Scan for the cell matching the given text and deliver its [X, Y] coordinate at center. 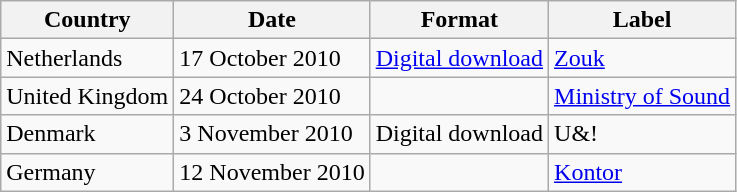
Zouk [642, 58]
Format [459, 20]
Country [88, 20]
Denmark [88, 134]
17 October 2010 [272, 58]
24 October 2010 [272, 96]
Label [642, 20]
3 November 2010 [272, 134]
Netherlands [88, 58]
U&! [642, 134]
United Kingdom [88, 96]
12 November 2010 [272, 172]
Ministry of Sound [642, 96]
Kontor [642, 172]
Date [272, 20]
Germany [88, 172]
